Find where the given text appears and provide that cell's center as [x, y] coordinate. 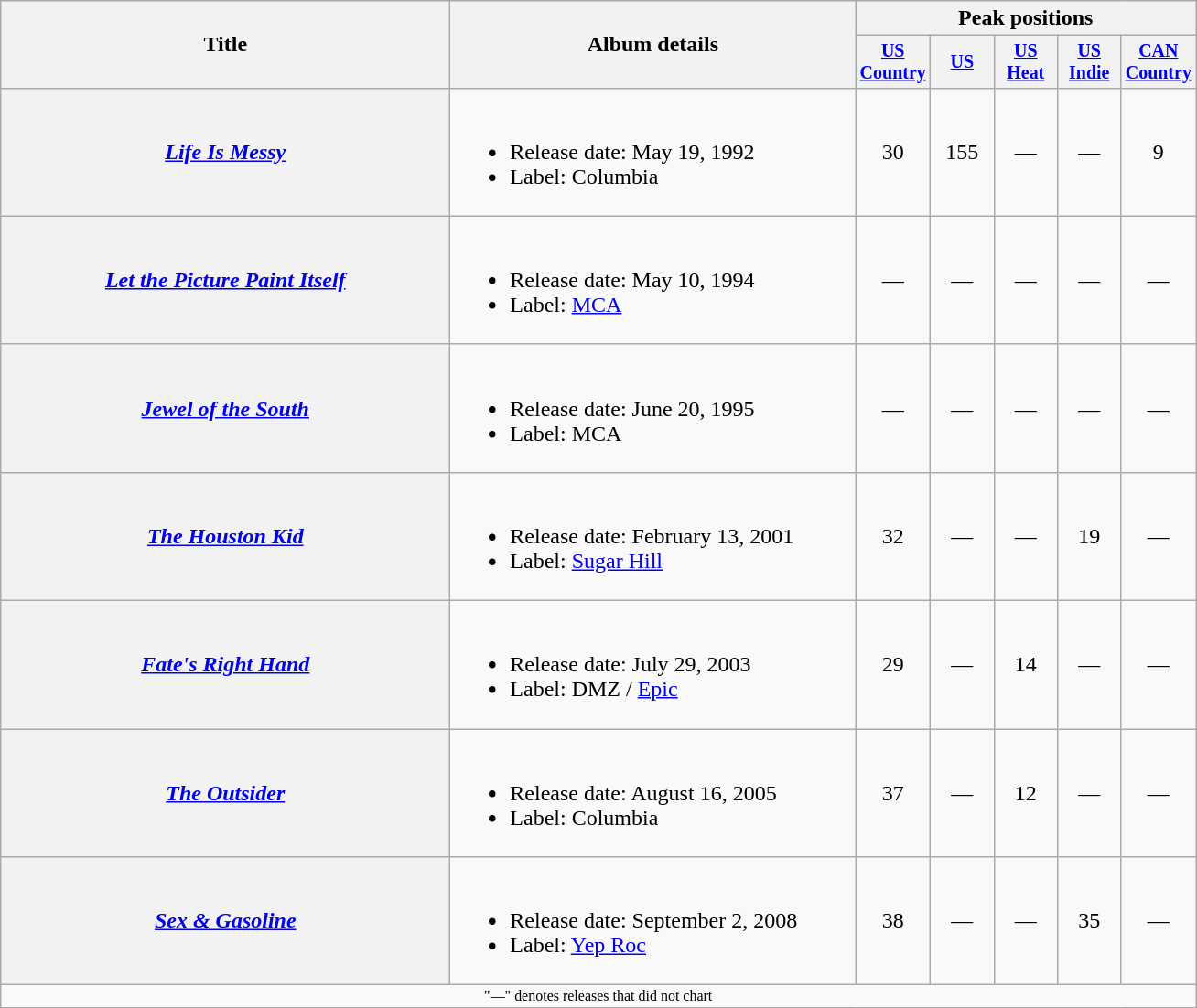
US Indie [1089, 62]
9 [1159, 152]
Sex & Gasoline [225, 921]
38 [893, 921]
Release date: May 10, 1994Label: MCA [653, 280]
30 [893, 152]
37 [893, 793]
32 [893, 536]
Title [225, 45]
Jewel of the South [225, 408]
29 [893, 665]
Release date: May 19, 1992Label: Columbia [653, 152]
12 [1025, 793]
US Country [893, 62]
US [963, 62]
Fate's Right Hand [225, 665]
Release date: September 2, 2008Label: Yep Roc [653, 921]
Life Is Messy [225, 152]
The Houston Kid [225, 536]
CAN Country [1159, 62]
Release date: July 29, 2003Label: DMZ / Epic [653, 665]
155 [963, 152]
Album details [653, 45]
Release date: February 13, 2001Label: Sugar Hill [653, 536]
Release date: June 20, 1995Label: MCA [653, 408]
US Heat [1025, 62]
"—" denotes releases that did not chart [598, 996]
14 [1025, 665]
Let the Picture Paint Itself [225, 280]
The Outsider [225, 793]
Peak positions [1026, 18]
19 [1089, 536]
Release date: August 16, 2005Label: Columbia [653, 793]
35 [1089, 921]
